From the cell containing the given text, extract its center point as (x, y) coordinate. 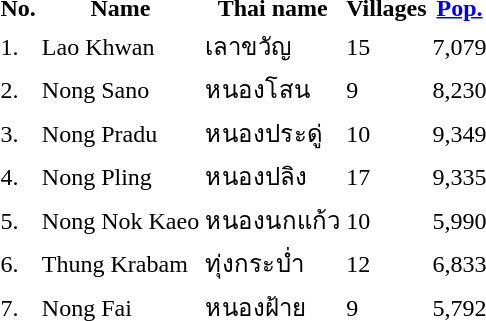
9 (386, 90)
เลาขวัญ (273, 46)
15 (386, 46)
Thung Krabam (120, 264)
Lao Khwan (120, 46)
หนองปลิง (273, 176)
หนองประดู่ (273, 133)
Nong Pradu (120, 133)
17 (386, 176)
ทุ่งกระบ่ำ (273, 264)
Nong Nok Kaeo (120, 220)
หนองโสน (273, 90)
12 (386, 264)
หนองนกแก้ว (273, 220)
Nong Pling (120, 176)
Nong Sano (120, 90)
